Return [X, Y] of the center of cell containing provided text 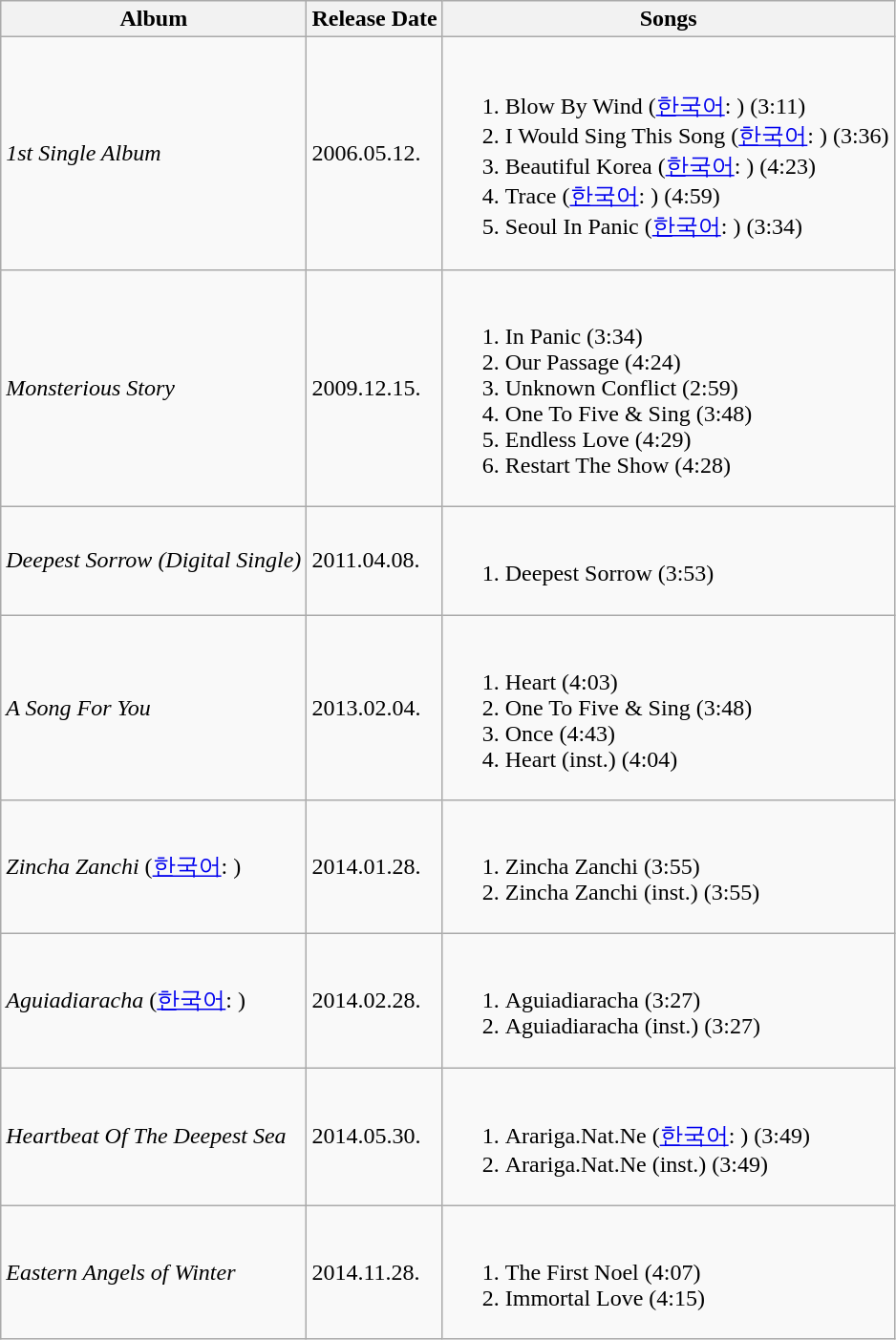
Aguiadiaracha (한국어: ) [154, 1001]
A Song For You [154, 708]
Arariga.Nat.Ne (한국어: ) (3:49)Arariga.Nat.Ne (inst.) (3:49) [669, 1137]
In Panic (3:34)Our Passage (4:24)Unknown Conflict (2:59)One To Five & Sing (3:48)Endless Love (4:29)Restart The Show (4:28) [669, 388]
2014.05.30. [374, 1137]
Songs [669, 19]
The First Noel (4:07)Immortal Love (4:15) [669, 1272]
2011.04.08. [374, 560]
Zincha Zanchi (3:55)Zincha Zanchi (inst.) (3:55) [669, 867]
Zincha Zanchi (한국어: ) [154, 867]
2013.02.04. [374, 708]
Album [154, 19]
Deepest Sorrow (3:53) [669, 560]
2009.12.15. [374, 388]
Deepest Sorrow (Digital Single) [154, 560]
Heart (4:03)One To Five & Sing (3:48)Once (4:43)Heart (inst.) (4:04) [669, 708]
2014.01.28. [374, 867]
Heartbeat Of The Deepest Sea [154, 1137]
Release Date [374, 19]
2014.11.28. [374, 1272]
Blow By Wind (한국어: ) (3:11)I Would Sing This Song (한국어: ) (3:36)Beautiful Korea (한국어: ) (4:23)Trace (한국어: ) (4:59)Seoul In Panic (한국어: ) (3:34) [669, 154]
Aguiadiaracha (3:27)Aguiadiaracha (inst.) (3:27) [669, 1001]
2014.02.28. [374, 1001]
Eastern Angels of Winter [154, 1272]
2006.05.12. [374, 154]
Monsterious Story [154, 388]
1st Single Album [154, 154]
